Search for the cell housing the specified text and yield its [x, y] center coordinate. 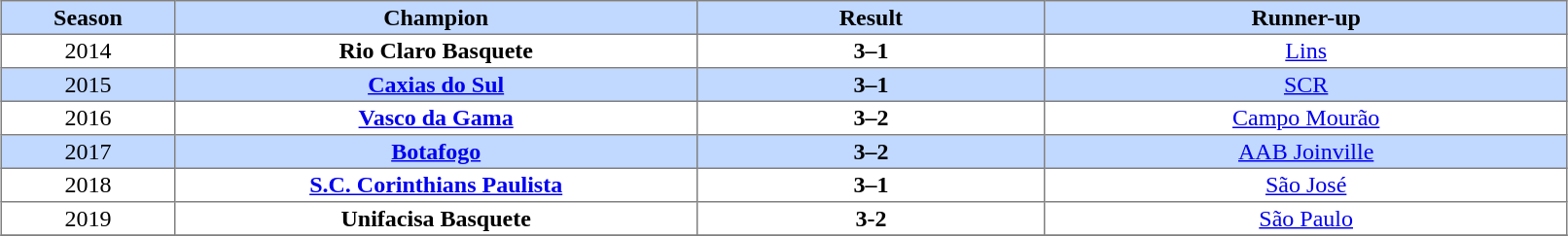
2019 [88, 219]
Unifacisa Basquete [436, 219]
2017 [88, 152]
Botafogo [436, 152]
AAB Joinville [1305, 152]
2018 [88, 185]
Caxias do Sul [436, 84]
2014 [88, 51]
S.C. Corinthians Paulista [436, 185]
Result [872, 17]
Lins [1305, 51]
Campo Mourão [1305, 118]
São Paulo [1305, 219]
Champion [436, 17]
2016 [88, 118]
SCR [1305, 84]
Season [88, 17]
Runner-up [1305, 17]
São José [1305, 185]
2015 [88, 84]
Vasco da Gama [436, 118]
3-2 [872, 219]
Rio Claro Basquete [436, 51]
